Return the (X, Y) coordinate for the center point of the cell that contains the specified text.  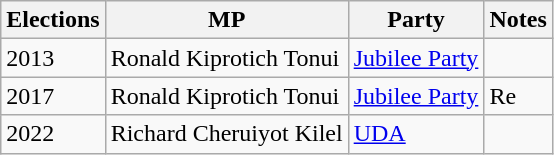
MP (226, 20)
UDA (416, 134)
Re (518, 96)
Richard Cheruiyot Kilel (226, 134)
Notes (518, 20)
Party (416, 20)
2017 (53, 96)
2013 (53, 58)
2022 (53, 134)
Elections (53, 20)
